Return the (x, y) coordinate for the center point of the cell that contains the specified text.  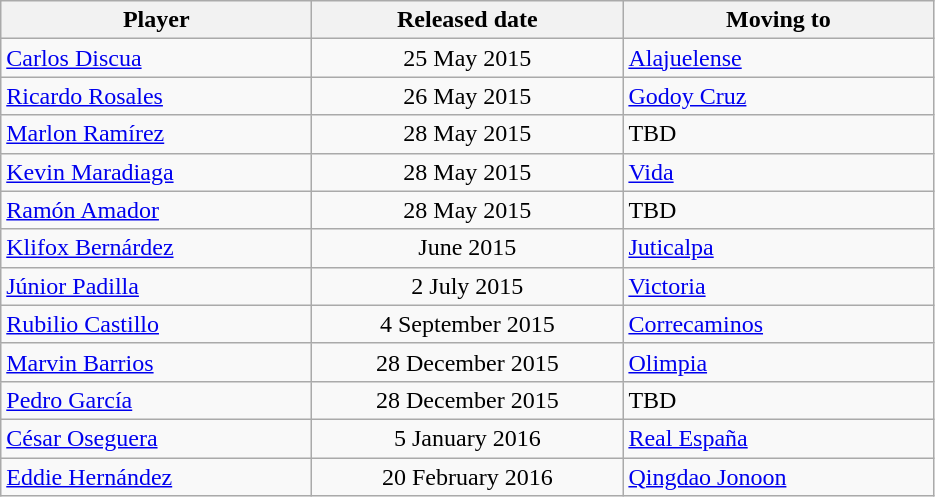
César Oseguera (156, 438)
Qingdao Jonoon (778, 477)
Olimpia (778, 362)
Carlos Discua (156, 58)
Correcaminos (778, 324)
Pedro García (156, 400)
2 July 2015 (468, 286)
Victoria (778, 286)
25 May 2015 (468, 58)
26 May 2015 (468, 96)
Rubilio Castillo (156, 324)
Alajuelense (778, 58)
June 2015 (468, 248)
20 February 2016 (468, 477)
Player (156, 20)
Juticalpa (778, 248)
Klifox Bernárdez (156, 248)
4 September 2015 (468, 324)
Vida (778, 172)
Eddie Hernández (156, 477)
Marvin Barrios (156, 362)
Ricardo Rosales (156, 96)
5 January 2016 (468, 438)
Kevin Maradiaga (156, 172)
Released date (468, 20)
Marlon Ramírez (156, 134)
Moving to (778, 20)
Ramón Amador (156, 210)
Júnior Padilla (156, 286)
Godoy Cruz (778, 96)
Real España (778, 438)
